Return the [x, y] coordinate for the center point of the cell that contains the specified text.  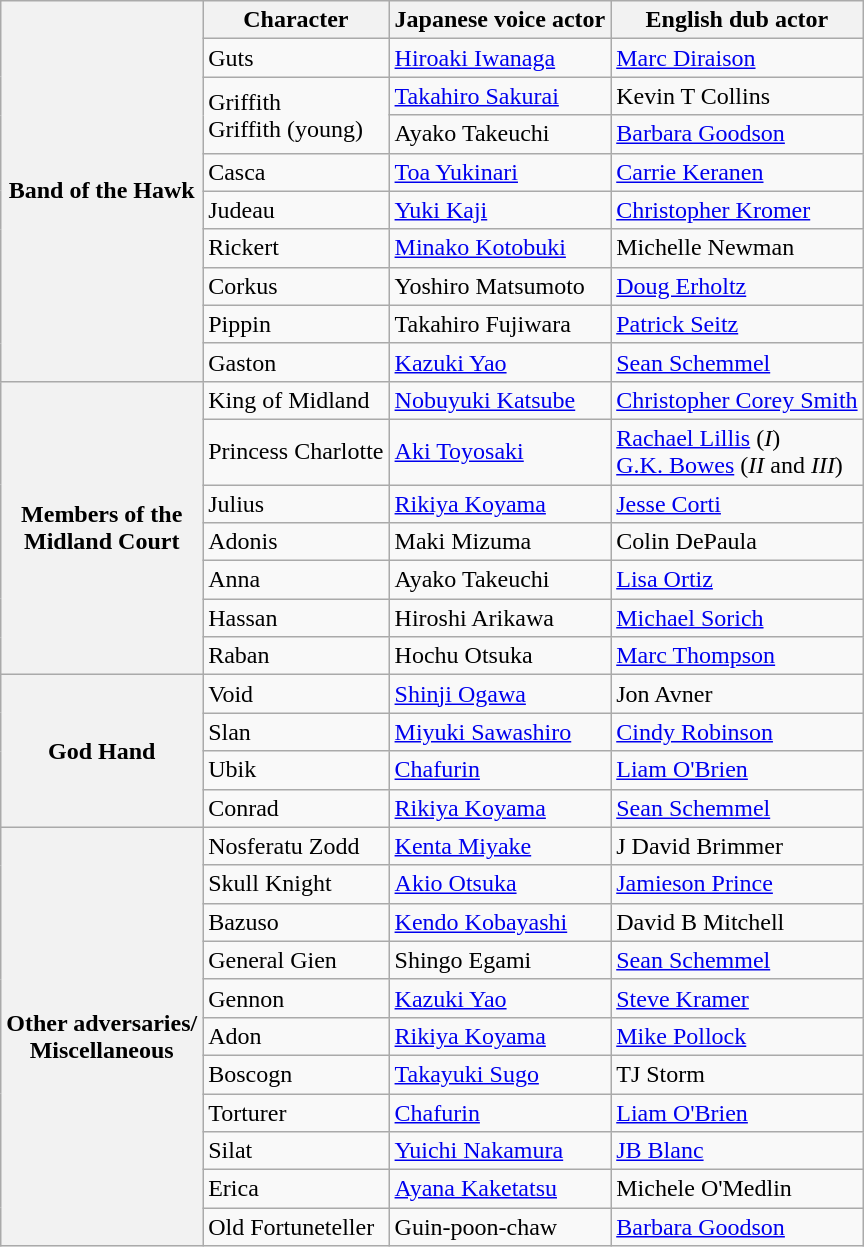
Members of theMidland Court [102, 528]
Boscogn [296, 1074]
Takahiro Sakurai [500, 96]
Raban [296, 656]
Marc Diraison [737, 58]
General Gien [296, 960]
Miyuki Sawashiro [500, 732]
Rickert [296, 248]
Jon Avner [737, 694]
Yoshiro Matsumoto [500, 286]
Shinji Ogawa [500, 694]
Silat [296, 1151]
Patrick Seitz [737, 324]
JB Blanc [737, 1151]
David B Mitchell [737, 922]
English dub actor [737, 20]
Adonis [296, 542]
Julius [296, 503]
King of Midland [296, 400]
Takayuki Sugo [500, 1074]
Kendo Kobayashi [500, 922]
Minako Kotobuki [500, 248]
Hochu Otsuka [500, 656]
Judeau [296, 210]
Kenta Miyake [500, 846]
Gennon [296, 998]
Michele O'Medlin [737, 1189]
Corkus [296, 286]
Christopher Kromer [737, 210]
J David Brimmer [737, 846]
Michael Sorich [737, 618]
Carrie Keranen [737, 172]
Mike Pollock [737, 1036]
Toa Yukinari [500, 172]
Torturer [296, 1113]
Shingo Egami [500, 960]
Casca [296, 172]
Nobuyuki Katsube [500, 400]
Bazuso [296, 922]
GriffithGriffith (young) [296, 115]
Ayana Kaketatsu [500, 1189]
Guin-poon-chaw [500, 1227]
Character [296, 20]
Slan [296, 732]
Doug Erholtz [737, 286]
Aki Toyosaki [500, 452]
Void [296, 694]
Kevin T Collins [737, 96]
Marc Thompson [737, 656]
Maki Mizuma [500, 542]
Jamieson Prince [737, 884]
Takahiro Fujiwara [500, 324]
Other adversaries/Miscellaneous [102, 1036]
Yuki Kaji [500, 210]
Colin DePaula [737, 542]
Guts [296, 58]
Old Fortuneteller [296, 1227]
Adon [296, 1036]
Akio Otsuka [500, 884]
Hassan [296, 618]
Hiroshi Arikawa [500, 618]
Princess Charlotte [296, 452]
God Hand [102, 751]
Hiroaki Iwanaga [500, 58]
Conrad [296, 808]
Band of the Hawk [102, 192]
Cindy Robinson [737, 732]
Pippin [296, 324]
Anna [296, 580]
Michelle Newman [737, 248]
Erica [296, 1189]
Gaston [296, 362]
Rachael Lillis (I)G.K. Bowes (II and III) [737, 452]
Skull Knight [296, 884]
Christopher Corey Smith [737, 400]
Jesse Corti [737, 503]
TJ Storm [737, 1074]
Yuichi Nakamura [500, 1151]
Nosferatu Zodd [296, 846]
Ubik [296, 770]
Lisa Ortiz [737, 580]
Japanese voice actor [500, 20]
Steve Kramer [737, 998]
